Search for the cell housing the specified text and yield its (X, Y) center coordinate. 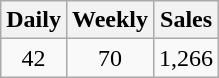
1,266 (186, 58)
70 (110, 58)
Weekly (110, 20)
42 (34, 58)
Daily (34, 20)
Sales (186, 20)
